Pinpoint the cell where the given text exists, returning its (x, y) midpoint coordinate. 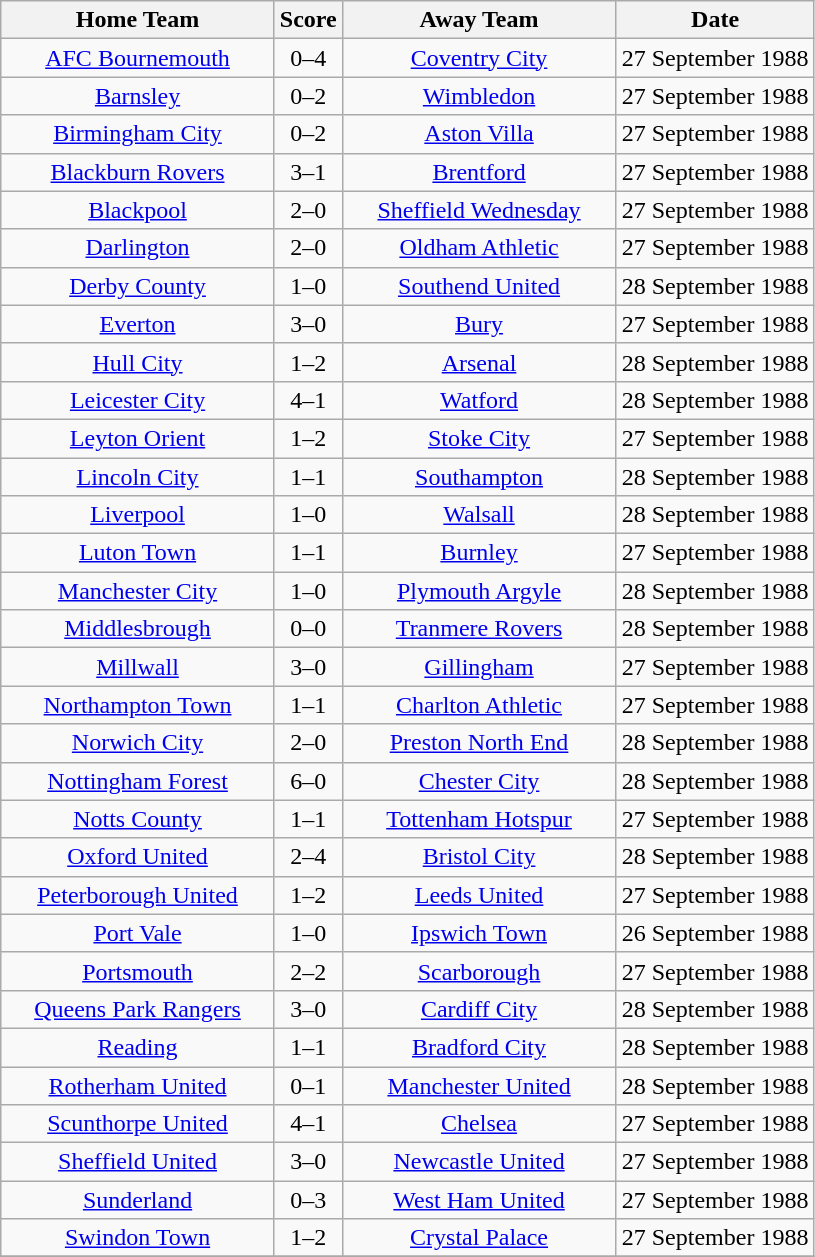
6–0 (308, 781)
Blackburn Rovers (138, 172)
0–4 (308, 58)
Liverpool (138, 515)
Bury (479, 324)
Newcastle United (479, 1162)
Derby County (138, 286)
Birmingham City (138, 134)
Scunthorpe United (138, 1124)
3–1 (308, 172)
Arsenal (479, 362)
Leyton Orient (138, 438)
Oldham Athletic (479, 248)
Manchester City (138, 591)
Chester City (479, 781)
Sunderland (138, 1200)
Tranmere Rovers (479, 629)
Scarborough (479, 971)
Norwich City (138, 743)
Lincoln City (138, 477)
Hull City (138, 362)
Brentford (479, 172)
Wimbledon (479, 96)
Ipswich Town (479, 933)
Tottenham Hotspur (479, 819)
Darlington (138, 248)
26 September 1988 (716, 933)
Watford (479, 400)
Port Vale (138, 933)
Aston Villa (479, 134)
Oxford United (138, 857)
Date (716, 20)
Portsmouth (138, 971)
Walsall (479, 515)
AFC Bournemouth (138, 58)
Bradford City (479, 1047)
Crystal Palace (479, 1238)
Luton Town (138, 553)
Bristol City (479, 857)
Burnley (479, 553)
Charlton Athletic (479, 705)
Middlesbrough (138, 629)
Gillingham (479, 667)
Stoke City (479, 438)
Coventry City (479, 58)
Southend United (479, 286)
Southampton (479, 477)
2–4 (308, 857)
Peterborough United (138, 895)
Leicester City (138, 400)
Away Team (479, 20)
Chelsea (479, 1124)
Queens Park Rangers (138, 1009)
0–3 (308, 1200)
Plymouth Argyle (479, 591)
Millwall (138, 667)
Swindon Town (138, 1238)
Rotherham United (138, 1085)
Reading (138, 1047)
Score (308, 20)
Sheffield United (138, 1162)
0–1 (308, 1085)
2–2 (308, 971)
Everton (138, 324)
Notts County (138, 819)
Sheffield Wednesday (479, 210)
West Ham United (479, 1200)
Home Team (138, 20)
Blackpool (138, 210)
Barnsley (138, 96)
Nottingham Forest (138, 781)
Leeds United (479, 895)
Preston North End (479, 743)
0–0 (308, 629)
Northampton Town (138, 705)
Manchester United (479, 1085)
Cardiff City (479, 1009)
